Search for the cell housing the specified text and yield its (x, y) center coordinate. 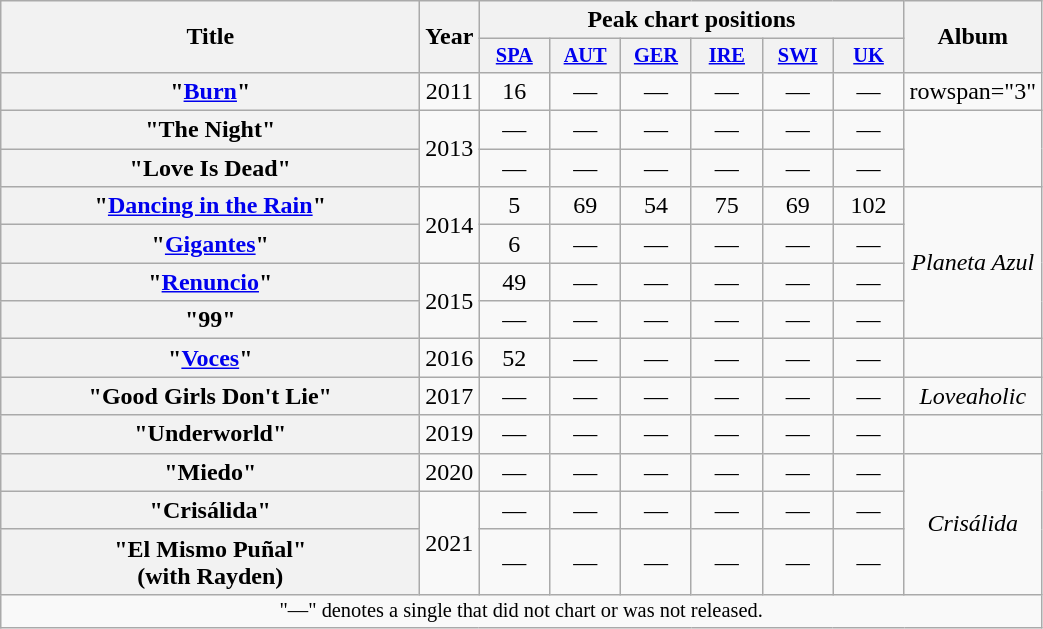
"El Mismo Puñal"(with Rayden) (210, 562)
Year (450, 37)
2013 (450, 149)
"Miedo" (210, 472)
6 (514, 244)
5 (514, 206)
IRE (726, 56)
2015 (450, 301)
"Voces" (210, 358)
"Renuncio" (210, 282)
"Burn" (210, 91)
2020 (450, 472)
2017 (450, 396)
Crisálida (973, 524)
AUT (586, 56)
Album (973, 37)
2011 (450, 91)
"Good Girls Don't Lie" (210, 396)
SWI (798, 56)
16 (514, 91)
2016 (450, 358)
102 (868, 206)
2019 (450, 434)
"Underworld" (210, 434)
UK (868, 56)
"Dancing in the Rain" (210, 206)
"Crisálida" (210, 510)
"The Night" (210, 130)
Planeta Azul (973, 263)
2014 (450, 225)
Peak chart positions (692, 20)
49 (514, 282)
Title (210, 37)
2021 (450, 542)
"—" denotes a single that did not chart or was not released. (522, 611)
75 (726, 206)
GER (656, 56)
52 (514, 358)
Loveaholic (973, 396)
"Love Is Dead" (210, 168)
"Gigantes" (210, 244)
SPA (514, 56)
"99" (210, 320)
rowspan="3" (973, 91)
54 (656, 206)
